Extract the [x, y] coordinate from the center of the cell holding the provided text.  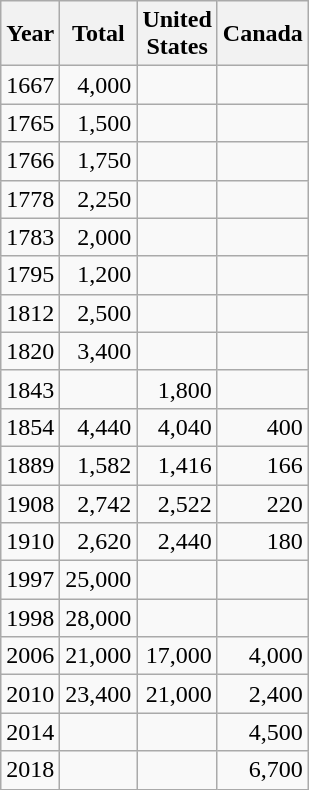
4,500 [262, 732]
1,582 [98, 465]
1,800 [177, 389]
1667 [30, 85]
2,742 [98, 503]
Total [98, 34]
3,400 [98, 351]
1997 [30, 580]
1766 [30, 161]
4,440 [98, 427]
Canada [262, 34]
2,000 [98, 237]
220 [262, 503]
17,000 [177, 656]
1795 [30, 275]
2014 [30, 732]
28,000 [98, 618]
2,400 [262, 694]
400 [262, 427]
2,500 [98, 313]
1843 [30, 389]
6,700 [262, 770]
1,750 [98, 161]
1854 [30, 427]
25,000 [98, 580]
UnitedStates [177, 34]
23,400 [98, 694]
2018 [30, 770]
1778 [30, 199]
Year [30, 34]
1910 [30, 542]
1998 [30, 618]
2,440 [177, 542]
2,250 [98, 199]
180 [262, 542]
1,416 [177, 465]
2010 [30, 694]
1783 [30, 237]
1812 [30, 313]
1820 [30, 351]
166 [262, 465]
2,522 [177, 503]
4,040 [177, 427]
1,200 [98, 275]
1908 [30, 503]
1,500 [98, 123]
1889 [30, 465]
1765 [30, 123]
2,620 [98, 542]
2006 [30, 656]
